Locate the cell with the specified text and output its [x, y] center coordinate. 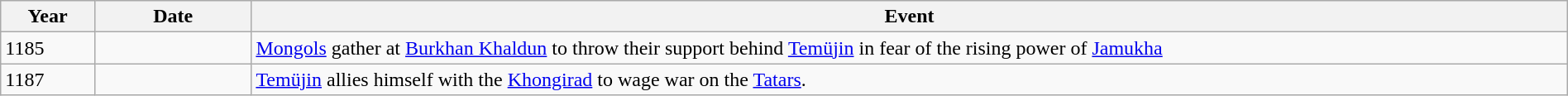
Year [48, 17]
Mongols gather at Burkhan Khaldun to throw their support behind Temüjin in fear of the rising power of Jamukha [910, 48]
1187 [48, 79]
Date [172, 17]
1185 [48, 48]
Temüjin allies himself with the Khongirad to wage war on the Tatars. [910, 79]
Event [910, 17]
